Extract the [X, Y] coordinate from the center of the cell holding the provided text.  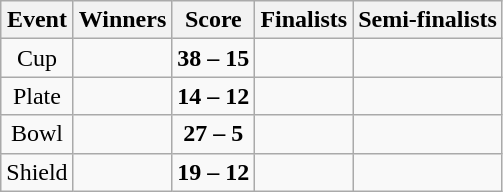
Score [214, 20]
27 – 5 [214, 134]
Event [37, 20]
19 – 12 [214, 172]
Finalists [304, 20]
Cup [37, 58]
Bowl [37, 134]
14 – 12 [214, 96]
Plate [37, 96]
38 – 15 [214, 58]
Semi-finalists [428, 20]
Winners [122, 20]
Shield [37, 172]
